Return the [X, Y] coordinate for the center point of the cell that contains the specified text.  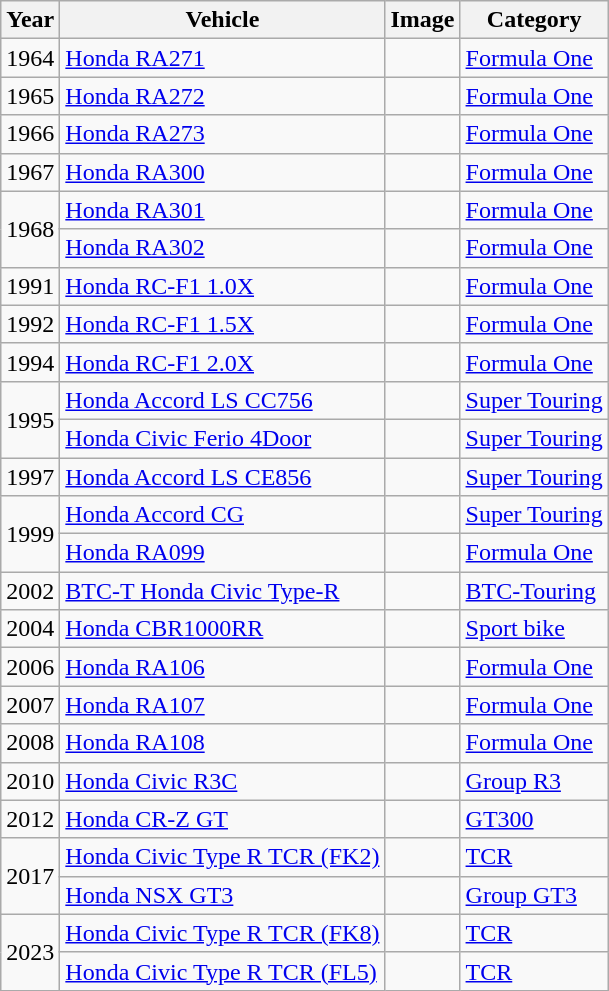
1967 [30, 172]
1965 [30, 96]
1964 [30, 58]
Honda Civic Type R TCR (FK2) [222, 857]
1966 [30, 134]
Honda RA300 [222, 172]
Honda RA099 [222, 553]
Group R3 [534, 781]
2012 [30, 819]
2017 [30, 876]
1994 [30, 362]
Honda Accord LS CE856 [222, 477]
2007 [30, 705]
BTC-T Honda Civic Type-R [222, 591]
Sport bike [534, 629]
2004 [30, 629]
Honda RC-F1 1.5X [222, 324]
2023 [30, 952]
2002 [30, 591]
Honda CR-Z GT [222, 819]
Group GT3 [534, 895]
GT300 [534, 819]
Honda RA106 [222, 667]
2008 [30, 743]
2010 [30, 781]
Honda RA271 [222, 58]
1991 [30, 286]
BTC-Touring [534, 591]
Honda RA273 [222, 134]
Honda Civic Type R TCR (FL5) [222, 971]
Category [534, 20]
Honda RC-F1 2.0X [222, 362]
Honda Accord CG [222, 515]
Honda Civic Ferio 4Door [222, 438]
1992 [30, 324]
Honda Civic Type R TCR (FK8) [222, 933]
2006 [30, 667]
Honda NSX GT3 [222, 895]
Honda Civic R3C [222, 781]
Honda RC-F1 1.0X [222, 286]
Honda RA107 [222, 705]
Honda Accord LS CC756 [222, 400]
Vehicle [222, 20]
1997 [30, 477]
1968 [30, 229]
Honda RA301 [222, 210]
Image [422, 20]
Honda RA272 [222, 96]
Honda CBR1000RR [222, 629]
1999 [30, 534]
Honda RA302 [222, 248]
1995 [30, 419]
Year [30, 20]
Honda RA108 [222, 743]
